Search for the cell housing the specified text and yield its [X, Y] center coordinate. 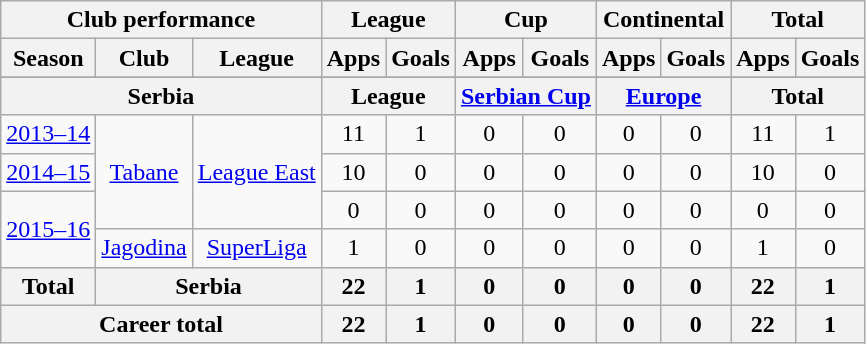
Europe [663, 96]
Serbian Cup [526, 96]
Season [48, 58]
SuperLiga [256, 248]
Career total [161, 324]
2015–16 [48, 229]
2013–14 [48, 134]
Tabane [144, 172]
Cup [526, 20]
Club [144, 58]
Jagodina [144, 248]
2014–15 [48, 172]
League East [256, 172]
Club performance [161, 20]
Continental [663, 20]
